Determine the [X, Y] coordinate at the center of the cell enclosing the given text.  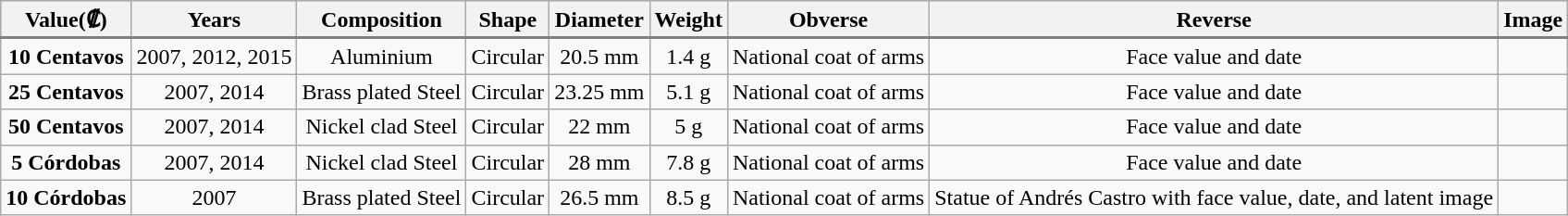
Aluminium [381, 56]
5.1 g [688, 92]
5 Córdobas [67, 162]
Statue of Andrés Castro with face value, date, and latent image [1214, 197]
2007, 2012, 2015 [215, 56]
20.5 mm [599, 56]
Reverse [1214, 19]
28 mm [599, 162]
Value(₡) [67, 19]
26.5 mm [599, 197]
25 Centavos [67, 92]
7.8 g [688, 162]
22 mm [599, 127]
Years [215, 19]
10 Centavos [67, 56]
1.4 g [688, 56]
50 Centavos [67, 127]
Diameter [599, 19]
Shape [508, 19]
23.25 mm [599, 92]
Image [1534, 19]
Obverse [828, 19]
Composition [381, 19]
2007 [215, 197]
8.5 g [688, 197]
5 g [688, 127]
Weight [688, 19]
10 Córdobas [67, 197]
